Scan for the cell matching the given text and deliver its (x, y) coordinate at center. 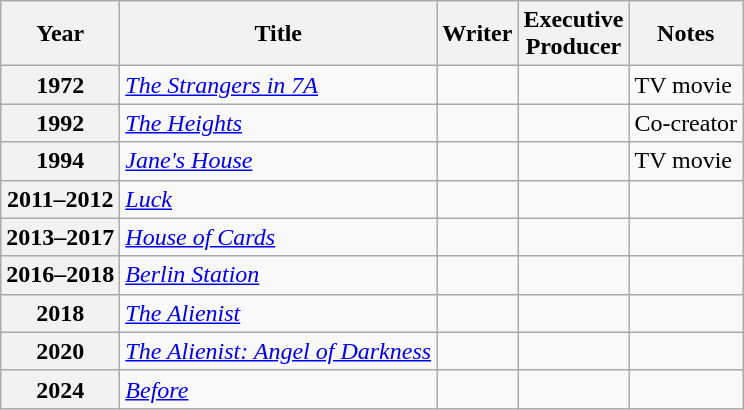
2013–2017 (60, 237)
The Strangers in 7A (278, 85)
The Alienist (278, 313)
2016–2018 (60, 275)
1972 (60, 85)
Notes (686, 34)
1992 (60, 123)
Year (60, 34)
Writer (478, 34)
Jane's House (278, 161)
Berlin Station (278, 275)
Before (278, 389)
House of Cards (278, 237)
2024 (60, 389)
The Heights (278, 123)
ExecutiveProducer (574, 34)
Co-creator (686, 123)
2018 (60, 313)
Title (278, 34)
Luck (278, 199)
The Alienist: Angel of Darkness (278, 351)
2020 (60, 351)
2011–2012 (60, 199)
1994 (60, 161)
